Find where the given text appears and provide that cell's center as [X, Y] coordinate. 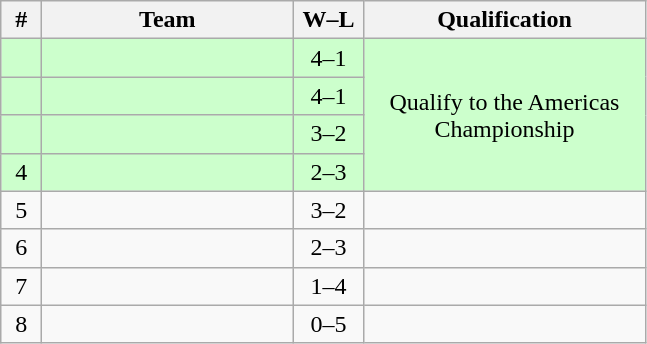
7 [22, 286]
# [22, 20]
Qualification [504, 20]
Team [168, 20]
Qualify to the Americas Championship [504, 115]
0–5 [328, 324]
5 [22, 210]
4 [22, 172]
W–L [328, 20]
1–4 [328, 286]
8 [22, 324]
6 [22, 248]
